Determine the (X, Y) coordinate at the center of the cell enclosing the given text.  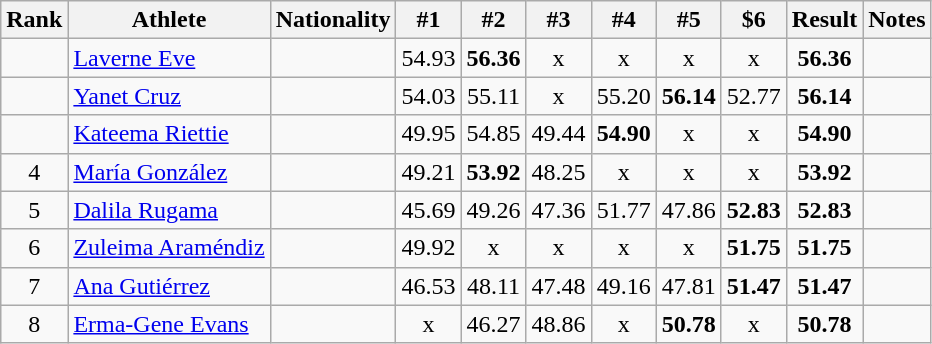
48.11 (494, 286)
49.16 (624, 286)
46.53 (428, 286)
Ana Gutiérrez (169, 286)
Rank (34, 20)
54.93 (428, 58)
47.48 (558, 286)
Nationality (333, 20)
María González (169, 172)
45.69 (428, 210)
48.86 (558, 324)
8 (34, 324)
47.36 (558, 210)
7 (34, 286)
46.27 (494, 324)
55.11 (494, 96)
55.20 (624, 96)
Zuleima Araméndiz (169, 248)
52.77 (754, 96)
5 (34, 210)
51.77 (624, 210)
Laverne Eve (169, 58)
#5 (688, 20)
54.03 (428, 96)
54.85 (494, 134)
6 (34, 248)
49.26 (494, 210)
$6 (754, 20)
Erma-Gene Evans (169, 324)
Result (824, 20)
Dalila Rugama (169, 210)
48.25 (558, 172)
49.44 (558, 134)
#4 (624, 20)
#1 (428, 20)
#3 (558, 20)
49.92 (428, 248)
4 (34, 172)
49.21 (428, 172)
47.81 (688, 286)
Athlete (169, 20)
49.95 (428, 134)
Notes (897, 20)
Kateema Riettie (169, 134)
Yanet Cruz (169, 96)
47.86 (688, 210)
#2 (494, 20)
